Provide the (x, y) coordinate of the cell's center where the given text is located.  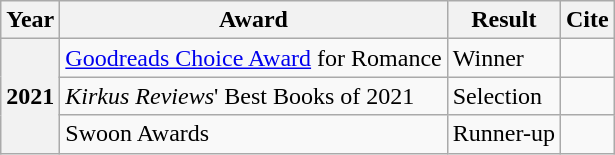
Award (254, 20)
Kirkus Reviews' Best Books of 2021 (254, 96)
2021 (30, 96)
Swoon Awards (254, 134)
Selection (504, 96)
Cite (587, 20)
Runner-up (504, 134)
Result (504, 20)
Year (30, 20)
Winner (504, 58)
Goodreads Choice Award for Romance (254, 58)
